For the text-containing cell, return its midpoint in [X, Y] coordinate format. 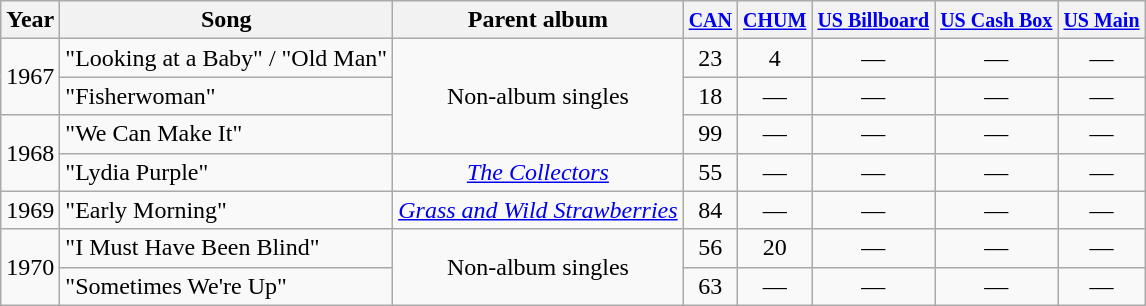
The Collectors [538, 172]
99 [710, 134]
Year [30, 20]
Grass and Wild Strawberries [538, 210]
"Sometimes We're Up" [226, 286]
"We Can Make It" [226, 134]
1968 [30, 153]
56 [710, 248]
20 [775, 248]
63 [710, 286]
1970 [30, 267]
Song [226, 20]
55 [710, 172]
"Early Morning" [226, 210]
US Main [1102, 20]
US Cash Box [996, 20]
84 [710, 210]
CAN [710, 20]
1967 [30, 77]
1969 [30, 210]
"Fisherwoman" [226, 96]
18 [710, 96]
"I Must Have Been Blind" [226, 248]
"Lydia Purple" [226, 172]
23 [710, 58]
Parent album [538, 20]
"Looking at a Baby" / "Old Man" [226, 58]
CHUM [775, 20]
US Billboard [874, 20]
4 [775, 58]
